From the cell containing the given text, extract its center point as (X, Y) coordinate. 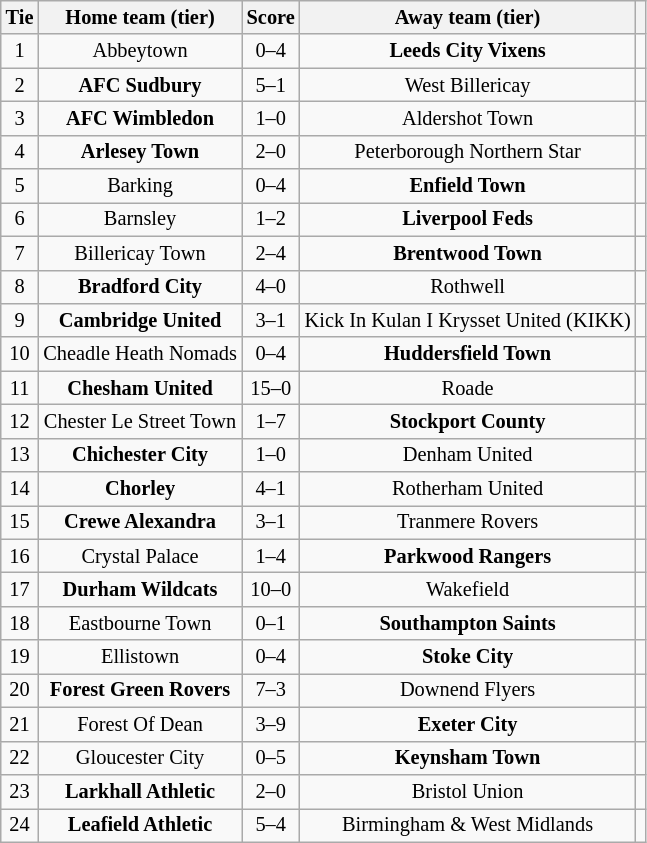
Stockport County (468, 421)
0–5 (271, 758)
10 (20, 354)
Wakefield (468, 589)
Score (271, 17)
Southampton Saints (468, 623)
9 (20, 320)
Bristol Union (468, 791)
3–9 (271, 724)
Tie (20, 17)
0–1 (271, 623)
Brentwood Town (468, 253)
11 (20, 388)
Cheadle Heath Nomads (140, 354)
1 (20, 51)
AFC Wimbledon (140, 118)
Rotherham United (468, 489)
1–7 (271, 421)
Barnsley (140, 219)
15 (20, 522)
23 (20, 791)
7–3 (271, 690)
24 (20, 825)
Forest Green Rovers (140, 690)
Crystal Palace (140, 556)
Liverpool Feds (468, 219)
Peterborough Northern Star (468, 152)
8 (20, 287)
Leafield Athletic (140, 825)
Downend Flyers (468, 690)
Kick In Kulan I Krysset United (KIKK) (468, 320)
Chorley (140, 489)
7 (20, 253)
Larkhall Athletic (140, 791)
5 (20, 186)
Gloucester City (140, 758)
Enfield Town (468, 186)
5–4 (271, 825)
AFC Sudbury (140, 85)
Billericay Town (140, 253)
4–1 (271, 489)
Denham United (468, 455)
Forest Of Dean (140, 724)
20 (20, 690)
10–0 (271, 589)
Chichester City (140, 455)
2 (20, 85)
Huddersfield Town (468, 354)
Chesham United (140, 388)
3 (20, 118)
17 (20, 589)
Durham Wildcats (140, 589)
4 (20, 152)
Bradford City (140, 287)
Stoke City (468, 657)
Home team (tier) (140, 17)
14 (20, 489)
West Billericay (468, 85)
4–0 (271, 287)
Birmingham & West Midlands (468, 825)
22 (20, 758)
15–0 (271, 388)
Eastbourne Town (140, 623)
6 (20, 219)
19 (20, 657)
Exeter City (468, 724)
Abbeytown (140, 51)
Leeds City Vixens (468, 51)
Keynsham Town (468, 758)
Parkwood Rangers (468, 556)
1–2 (271, 219)
18 (20, 623)
12 (20, 421)
21 (20, 724)
Roade (468, 388)
Ellistown (140, 657)
Chester Le Street Town (140, 421)
13 (20, 455)
Tranmere Rovers (468, 522)
Arlesey Town (140, 152)
2–4 (271, 253)
Crewe Alexandra (140, 522)
Aldershot Town (468, 118)
1–4 (271, 556)
Barking (140, 186)
Cambridge United (140, 320)
16 (20, 556)
5–1 (271, 85)
Away team (tier) (468, 17)
Rothwell (468, 287)
